Scan for the cell matching the given text and deliver its (x, y) coordinate at center. 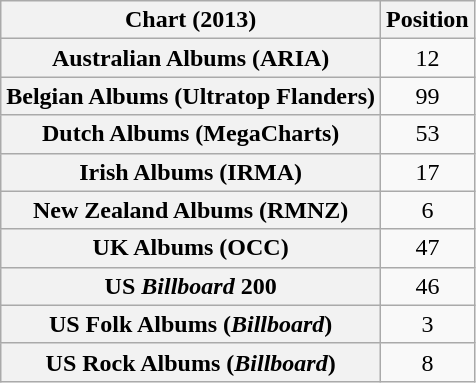
17 (428, 172)
UK Albums (OCC) (191, 248)
47 (428, 248)
3 (428, 324)
US Folk Albums (Billboard) (191, 324)
Position (428, 20)
99 (428, 96)
US Rock Albums (Billboard) (191, 362)
Irish Albums (IRMA) (191, 172)
46 (428, 286)
8 (428, 362)
12 (428, 58)
53 (428, 134)
US Billboard 200 (191, 286)
Australian Albums (ARIA) (191, 58)
6 (428, 210)
Belgian Albums (Ultratop Flanders) (191, 96)
New Zealand Albums (RMNZ) (191, 210)
Dutch Albums (MegaCharts) (191, 134)
Chart (2013) (191, 20)
